Scan for the cell matching the given text and deliver its (X, Y) coordinate at center. 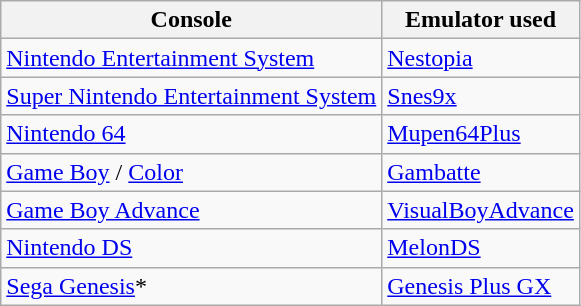
Snes9x (481, 96)
VisualBoyAdvance (481, 210)
Genesis Plus GX (481, 286)
Game Boy / Color (192, 172)
Nintendo Entertainment System (192, 58)
Nintendo DS (192, 248)
Sega Genesis* (192, 286)
Game Boy Advance (192, 210)
Console (192, 20)
Emulator used (481, 20)
Nintendo 64 (192, 134)
Super Nintendo Entertainment System (192, 96)
Nestopia (481, 58)
Gambatte (481, 172)
Mupen64Plus (481, 134)
MelonDS (481, 248)
